Determine the (x, y) coordinate at the center of the cell enclosing the given text.  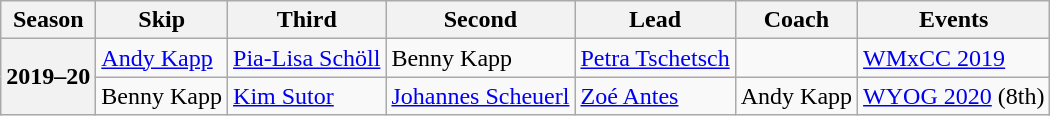
Third (307, 20)
Season (48, 20)
Events (954, 20)
Lead (655, 20)
Coach (796, 20)
Pia-Lisa Schöll (307, 58)
Petra Tschetsch (655, 58)
WMxCC 2019 (954, 58)
Johannes Scheuerl (480, 96)
Kim Sutor (307, 96)
Second (480, 20)
WYOG 2020 (8th) (954, 96)
Zoé Antes (655, 96)
Skip (162, 20)
2019–20 (48, 77)
